Pinpoint the cell where the given text exists, returning its [x, y] midpoint coordinate. 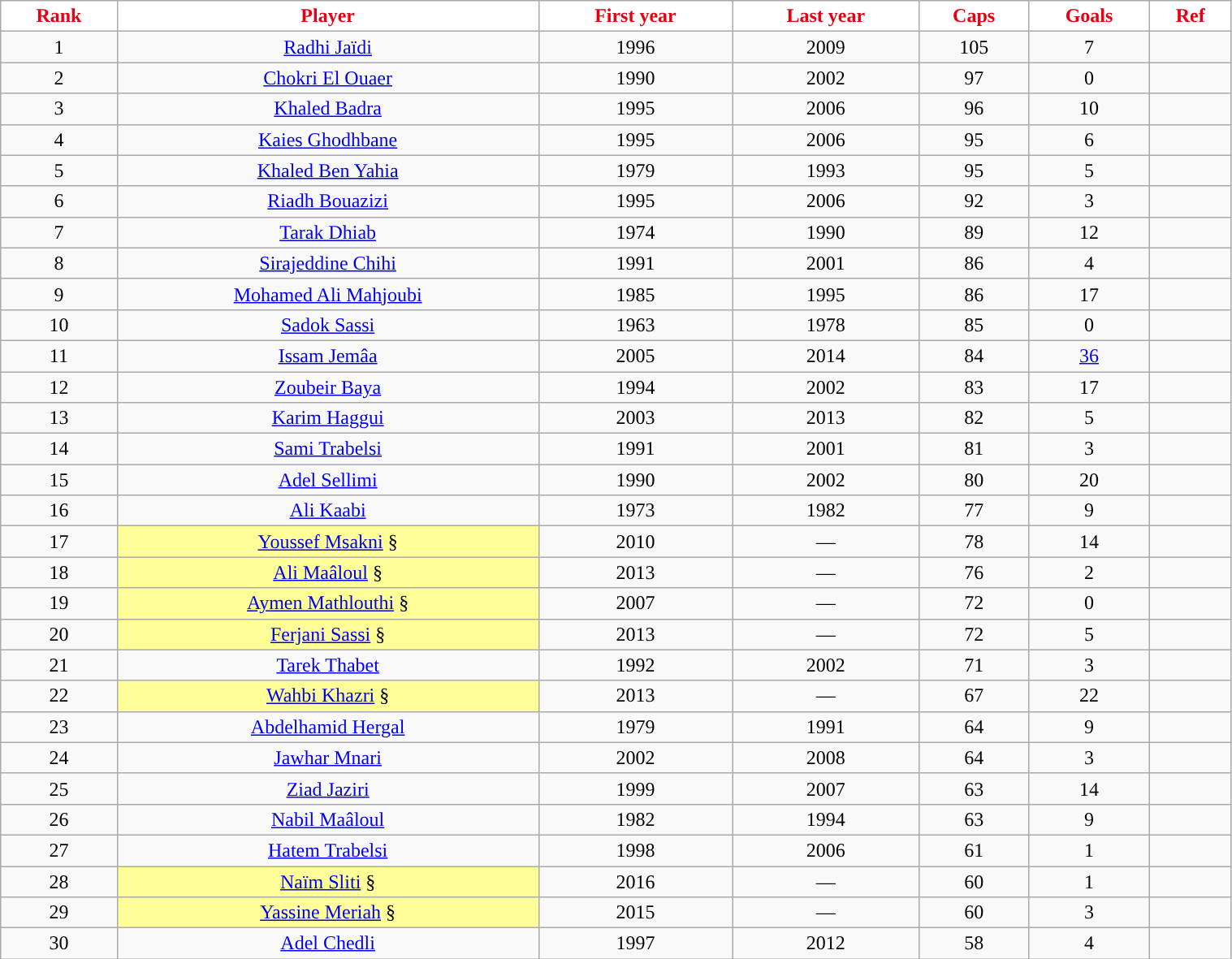
Sadok Sassi [328, 325]
83 [975, 387]
82 [975, 418]
Caps [975, 16]
80 [975, 480]
Goals [1090, 16]
Zoubeir Baya [328, 387]
Ziad Jaziri [328, 788]
First year [635, 16]
61 [975, 850]
18 [58, 572]
97 [975, 78]
2012 [826, 944]
2016 [635, 881]
Wahbi Khazri § [328, 696]
77 [975, 511]
11 [58, 356]
1997 [635, 944]
Issam Jemâa [328, 356]
2015 [635, 913]
Player [328, 16]
58 [975, 944]
81 [975, 449]
Hatem Trabelsi [328, 850]
1973 [635, 511]
Aymen Mathlouthi § [328, 603]
76 [975, 572]
Ref [1191, 16]
2009 [826, 47]
25 [58, 788]
Sirajeddine Chihi [328, 263]
96 [975, 109]
2014 [826, 356]
84 [975, 356]
Ali Kaabi [328, 511]
85 [975, 325]
30 [58, 944]
Sami Trabelsi [328, 449]
36 [1090, 356]
Ferjani Sassi § [328, 634]
15 [58, 480]
1993 [826, 171]
1978 [826, 325]
67 [975, 696]
Adel Chedli [328, 944]
28 [58, 881]
29 [58, 913]
23 [58, 727]
71 [975, 665]
1999 [635, 788]
19 [58, 603]
24 [58, 758]
89 [975, 232]
92 [975, 201]
Chokri El Ouaer [328, 78]
Ali Maâloul § [328, 572]
Rank [58, 16]
8 [58, 263]
Tarek Thabet [328, 665]
2008 [826, 758]
Khaled Ben Yahia [328, 171]
2003 [635, 418]
Mohamed Ali Mahjoubi [328, 294]
Abdelhamid Hergal [328, 727]
16 [58, 511]
2010 [635, 542]
1996 [635, 47]
Karim Haggui [328, 418]
1992 [635, 665]
105 [975, 47]
Radhi Jaïdi [328, 47]
21 [58, 665]
Last year [826, 16]
Youssef Msakni § [328, 542]
1974 [635, 232]
13 [58, 418]
Yassine Meriah § [328, 913]
Tarak Dhiab [328, 232]
78 [975, 542]
Khaled Badra [328, 109]
27 [58, 850]
2005 [635, 356]
26 [58, 819]
1985 [635, 294]
1963 [635, 325]
Jawhar Mnari [328, 758]
Kaies Ghodhbane [328, 140]
1998 [635, 850]
Adel Sellimi [328, 480]
Riadh Bouazizi [328, 201]
Naïm Sliti § [328, 881]
Nabil Maâloul [328, 819]
